Pinpoint the cell where the given text exists, returning its [X, Y] midpoint coordinate. 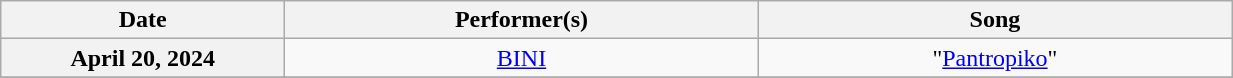
BINI [522, 58]
"Pantropiko" [994, 58]
Performer(s) [522, 20]
Date [143, 20]
April 20, 2024 [143, 58]
Song [994, 20]
